Capture the cell that displays the provided text and extract its (x, y) central coordinate. 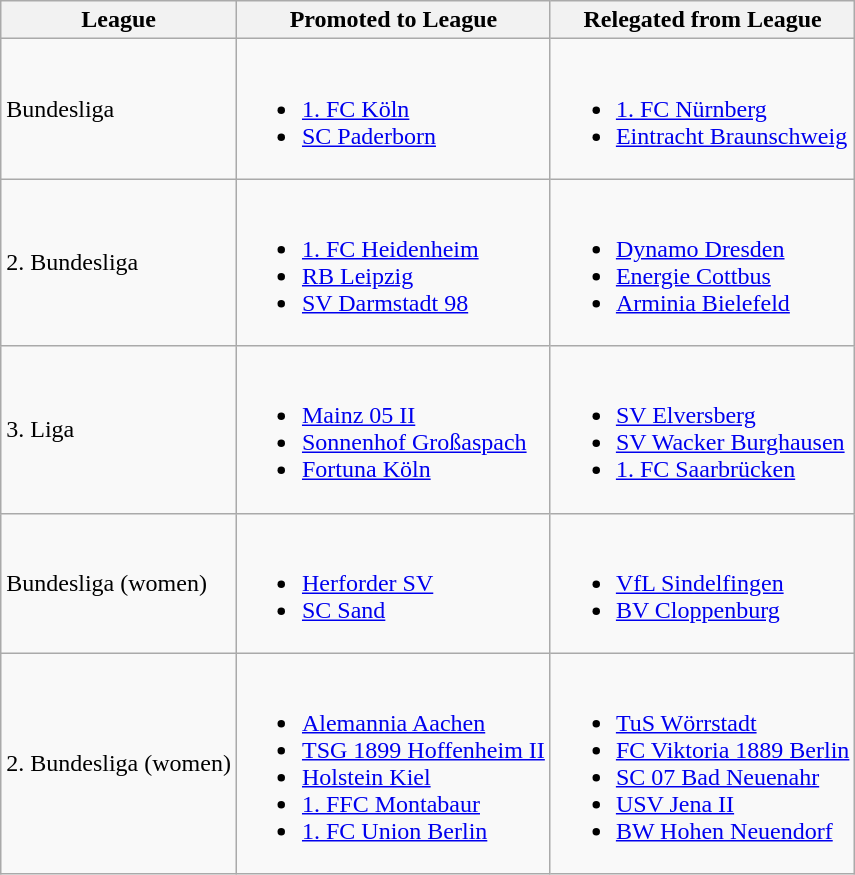
Mainz 05 IISonnenhof GroßaspachFortuna Köln (393, 430)
1. FC KölnSC Paderborn (393, 109)
1. FC HeidenheimRB LeipzigSV Darmstadt 98 (393, 262)
Alemannia AachenTSG 1899 Hoffenheim IIHolstein Kiel1. FFC Montabaur1. FC Union Berlin (393, 764)
3. Liga (119, 430)
Herforder SVSC Sand (393, 583)
Promoted to League (393, 20)
SV ElversbergSV Wacker Burghausen1. FC Saarbrücken (702, 430)
TuS WörrstadtFC Viktoria 1889 BerlinSC 07 Bad NeuenahrUSV Jena IIBW Hohen Neuendorf (702, 764)
2. Bundesliga (119, 262)
2. Bundesliga (women) (119, 764)
Bundesliga (119, 109)
League (119, 20)
VfL SindelfingenBV Cloppenburg (702, 583)
1. FC NürnbergEintracht Braunschweig (702, 109)
Relegated from League (702, 20)
Bundesliga (women) (119, 583)
Dynamo DresdenEnergie CottbusArminia Bielefeld (702, 262)
